For the text-containing cell, return its midpoint in [X, Y] coordinate format. 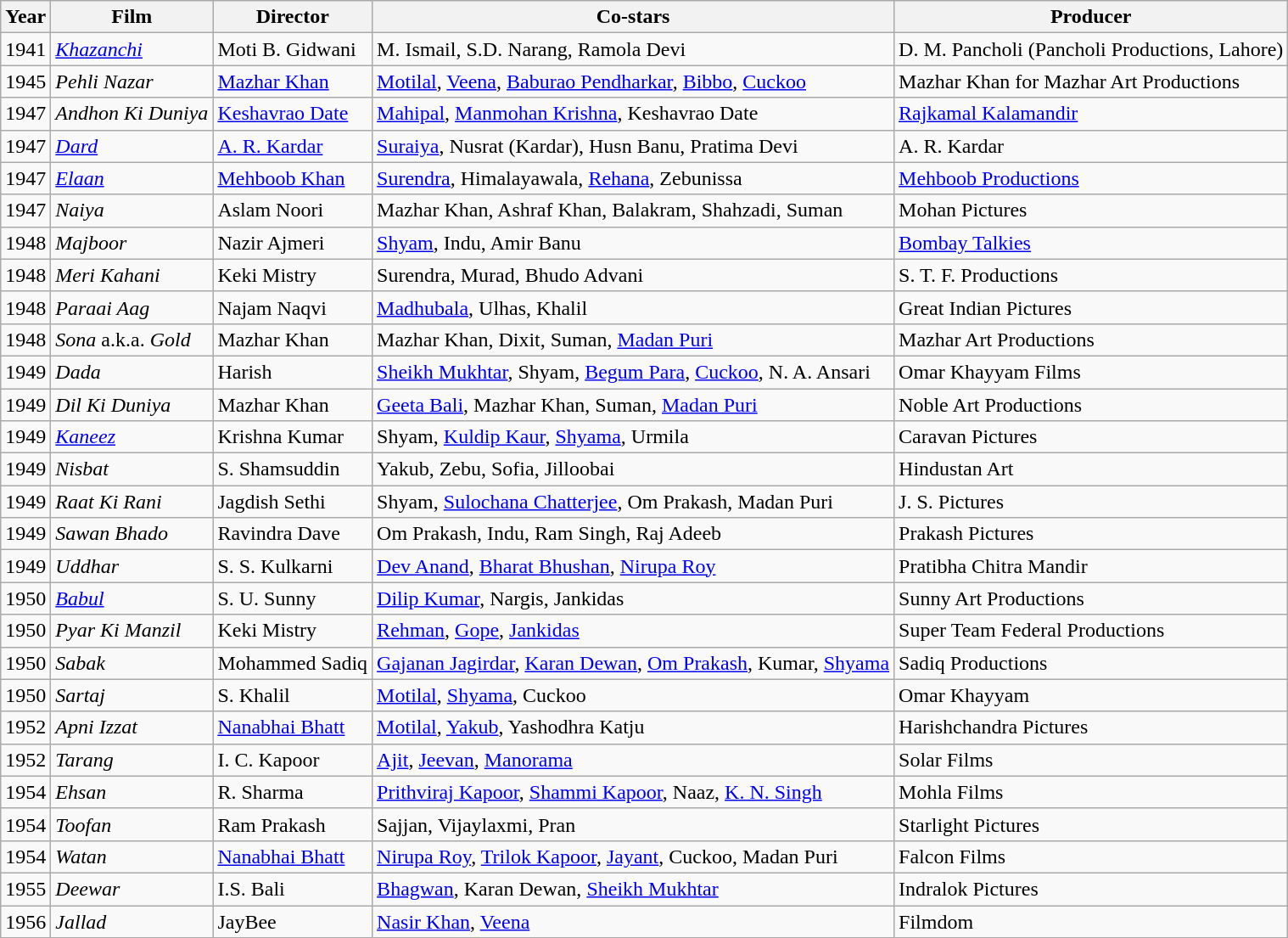
Ehsan [132, 792]
Rajkamal Kalamandir [1091, 114]
Sheikh Mukhtar, Shyam, Begum Para, Cuckoo, N. A. Ansari [633, 372]
Dard [132, 146]
Nazir Ajmeri [293, 243]
Sunny Art Productions [1091, 598]
Motilal, Veena, Baburao Pendharkar, Bibbo, Cuckoo [633, 81]
Prakash Pictures [1091, 534]
Year [25, 17]
Om Prakash, Indu, Ram Singh, Raj Adeeb [633, 534]
I. C. Kapoor [293, 760]
Shyam, Sulochana Chatterjee, Om Prakash, Madan Puri [633, 502]
Mohan Pictures [1091, 211]
Sajjan, Vijaylaxmi, Pran [633, 824]
Caravan Pictures [1091, 437]
Toofan [132, 824]
1956 [25, 921]
M. Ismail, S.D. Narang, Ramola Devi [633, 49]
Sona a.k.a. Gold [132, 340]
Yakub, Zebu, Sofia, Jilloobai [633, 469]
S. U. Sunny [293, 598]
Hindustan Art [1091, 469]
1945 [25, 81]
Producer [1091, 17]
Sadiq Productions [1091, 663]
Mohammed Sadiq [293, 663]
Keshavrao Date [293, 114]
Mazhar Khan for Mazhar Art Productions [1091, 81]
S. Khalil [293, 695]
Andhon Ki Duniya [132, 114]
Great Indian Pictures [1091, 307]
1941 [25, 49]
Moti B. Gidwani [293, 49]
Dev Anand, Bharat Bhushan, Nirupa Roy [633, 566]
Gajanan Jagirdar, Karan Dewan, Om Prakash, Kumar, Shyama [633, 663]
JayBee [293, 921]
Falcon Films [1091, 857]
Sawan Bhado [132, 534]
Pehli Nazar [132, 81]
Noble Art Productions [1091, 405]
Ajit, Jeevan, Manorama [633, 760]
Prithviraj Kapoor, Shammi Kapoor, Naaz, K. N. Singh [633, 792]
Ravindra Dave [293, 534]
Dada [132, 372]
Shyam, Kuldip Kaur, Shyama, Urmila [633, 437]
R. Sharma [293, 792]
Surendra, Himalayawala, Rehana, Zebunissa [633, 178]
Ram Prakash [293, 824]
Kaneez [132, 437]
Mazhar Art Productions [1091, 340]
Indralok Pictures [1091, 889]
Motilal, Yakub, Yashodhra Katju [633, 727]
Mahipal, Manmohan Krishna, Keshavrao Date [633, 114]
Raat Ki Rani [132, 502]
Jagdish Sethi [293, 502]
Director [293, 17]
Rehman, Gope, Jankidas [633, 631]
S. S. Kulkarni [293, 566]
Solar Films [1091, 760]
Babul [132, 598]
Mohla Films [1091, 792]
Mazhar Khan, Ashraf Khan, Balakram, Shahzadi, Suman [633, 211]
D. M. Pancholi (Pancholi Productions, Lahore) [1091, 49]
Omar Khayyam Films [1091, 372]
Deewar [132, 889]
Film [132, 17]
Co-stars [633, 17]
Geeta Bali, Mazhar Khan, Suman, Madan Puri [633, 405]
Dilip Kumar, Nargis, Jankidas [633, 598]
J. S. Pictures [1091, 502]
Apni Izzat [132, 727]
Uddhar [132, 566]
Nirupa Roy, Trilok Kapoor, Jayant, Cuckoo, Madan Puri [633, 857]
Nasir Khan, Veena [633, 921]
Surendra, Murad, Bhudo Advani [633, 275]
Tarang [132, 760]
Nisbat [132, 469]
Majboor [132, 243]
Suraiya, Nusrat (Kardar), Husn Banu, Pratima Devi [633, 146]
Sartaj [132, 695]
Paraai Aag [132, 307]
S. T. F. Productions [1091, 275]
Omar Khayyam [1091, 695]
S. Shamsuddin [293, 469]
Watan [132, 857]
1955 [25, 889]
Pyar Ki Manzil [132, 631]
Naiya [132, 211]
Filmdom [1091, 921]
Najam Naqvi [293, 307]
Aslam Noori [293, 211]
Pratibha Chitra Mandir [1091, 566]
Sabak [132, 663]
Mazhar Khan, Dixit, Suman, Madan Puri [633, 340]
Starlight Pictures [1091, 824]
Harish [293, 372]
Harishchandra Pictures [1091, 727]
Krishna Kumar [293, 437]
Meri Kahani [132, 275]
Dil Ki Duniya [132, 405]
I.S. Bali [293, 889]
Bombay Talkies [1091, 243]
Shyam, Indu, Amir Banu [633, 243]
Motilal, Shyama, Cuckoo [633, 695]
Madhubala, Ulhas, Khalil [633, 307]
Jallad [132, 921]
Khazanchi [132, 49]
Bhagwan, Karan Dewan, Sheikh Mukhtar [633, 889]
Mehboob Khan [293, 178]
Super Team Federal Productions [1091, 631]
Elaan [132, 178]
Mehboob Productions [1091, 178]
